Extract the (x, y) coordinate from the center of the cell holding the provided text.  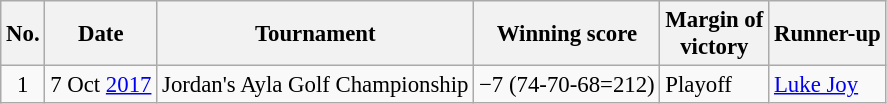
Luke Joy (828, 85)
No. (23, 34)
Jordan's Ayla Golf Championship (316, 85)
Playoff (714, 85)
1 (23, 85)
Runner-up (828, 34)
7 Oct 2017 (101, 85)
Margin ofvictory (714, 34)
−7 (74-70-68=212) (567, 85)
Winning score (567, 34)
Tournament (316, 34)
Date (101, 34)
